Find where the given text appears and provide that cell's center as [x, y] coordinate. 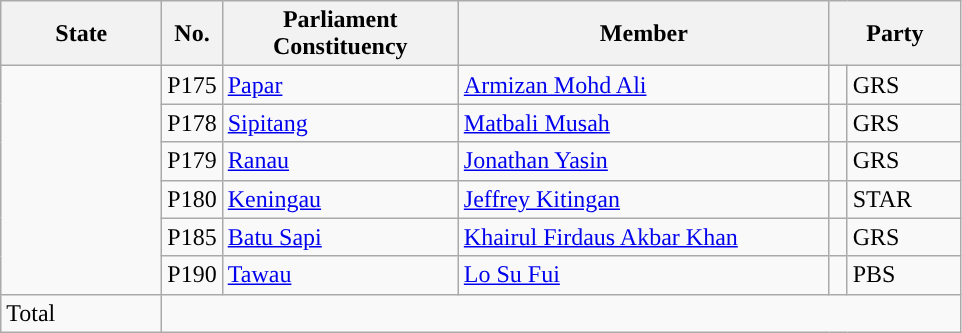
Total [82, 313]
Jonathan Yasin [644, 161]
PBS [904, 275]
Jeffrey Kitingan [644, 199]
Tawau [340, 275]
P179 [192, 161]
STAR [904, 199]
Armizan Mohd Ali [644, 85]
Batu Sapi [340, 237]
P180 [192, 199]
Member [644, 34]
Khairul Firdaus Akbar Khan [644, 237]
Party [894, 34]
Parliament Constituency [340, 34]
Papar [340, 85]
Ranau [340, 161]
P185 [192, 237]
P178 [192, 123]
Keningau [340, 199]
P190 [192, 275]
No. [192, 34]
Matbali Musah [644, 123]
Lo Su Fui [644, 275]
P175 [192, 85]
Sipitang [340, 123]
State [82, 34]
